Pinpoint the cell where the given text exists, returning its (X, Y) midpoint coordinate. 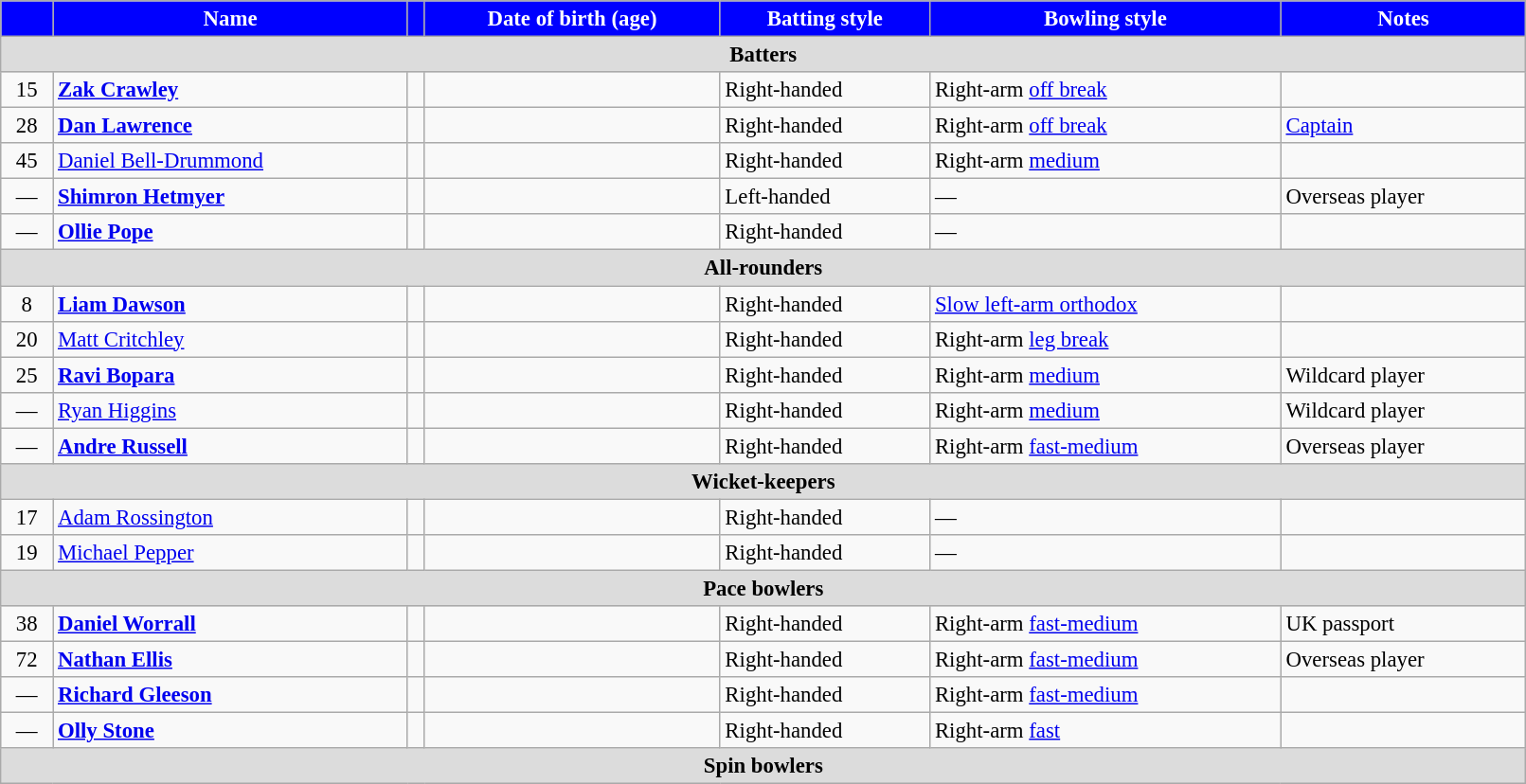
72 (27, 660)
Captain (1404, 126)
Left-handed (825, 197)
25 (27, 375)
Dan Lawrence (231, 126)
Daniel Worrall (231, 624)
Ravi Bopara (231, 375)
8 (27, 304)
19 (27, 553)
Slow left-arm orthodox (1106, 304)
17 (27, 517)
Daniel Bell-Drummond (231, 161)
Nathan Ellis (231, 660)
Olly Stone (231, 731)
45 (27, 161)
Michael Pepper (231, 553)
Batters (763, 55)
Adam Rossington (231, 517)
Date of birth (age) (572, 19)
Matt Critchley (231, 339)
Batting style (825, 19)
Ollie Pope (231, 232)
15 (27, 90)
Right-arm leg break (1106, 339)
Richard Gleeson (231, 695)
Spin bowlers (763, 766)
Right-arm fast (1106, 731)
Shimron Hetmyer (231, 197)
Wicket-keepers (763, 482)
All-rounders (763, 268)
20 (27, 339)
Liam Dawson (231, 304)
Notes (1404, 19)
Name (231, 19)
Andre Russell (231, 446)
Ryan Higgins (231, 410)
Pace bowlers (763, 588)
Zak Crawley (231, 90)
Bowling style (1106, 19)
UK passport (1404, 624)
38 (27, 624)
28 (27, 126)
